Extract the [x, y] coordinate from the center of the cell holding the provided text.  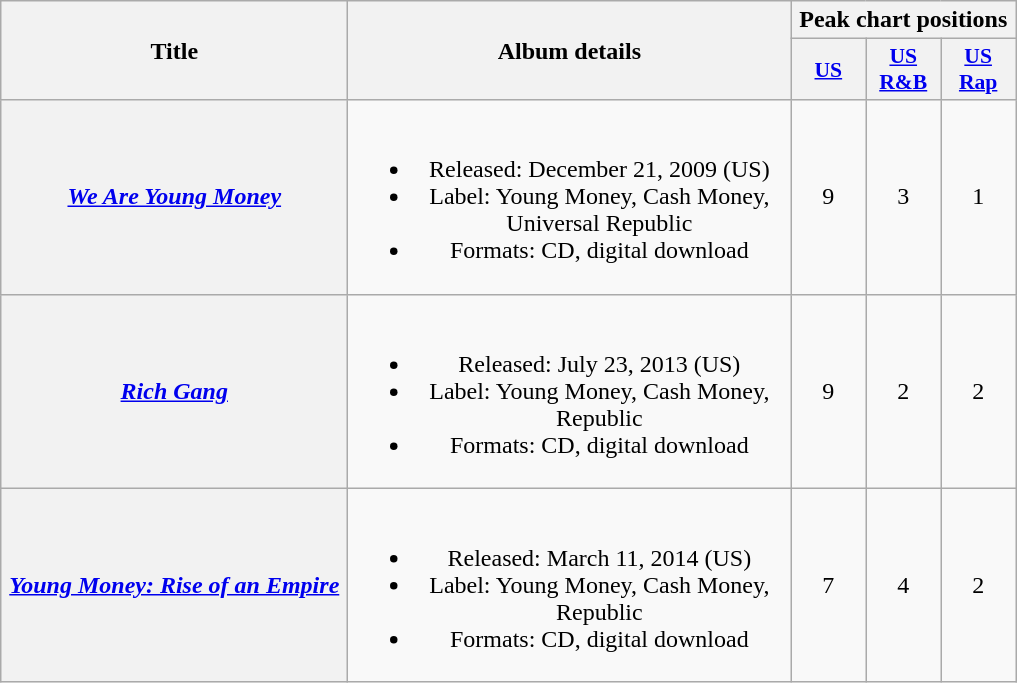
Released: July 23, 2013 (US)Label: Young Money, Cash Money, RepublicFormats: CD, digital download [570, 391]
Peak chart positions [904, 20]
Released: December 21, 2009 (US)Label: Young Money, Cash Money, Universal RepublicFormats: CD, digital download [570, 197]
USRap [978, 70]
Rich Gang [174, 391]
Album details [570, 50]
We Are Young Money [174, 197]
USR&B [904, 70]
Released: March 11, 2014 (US)Label: Young Money, Cash Money, RepublicFormats: CD, digital download [570, 585]
4 [904, 585]
US [828, 70]
7 [828, 585]
3 [904, 197]
1 [978, 197]
Young Money: Rise of an Empire [174, 585]
Title [174, 50]
